Pinpoint the cell where the given text exists, returning its [X, Y] midpoint coordinate. 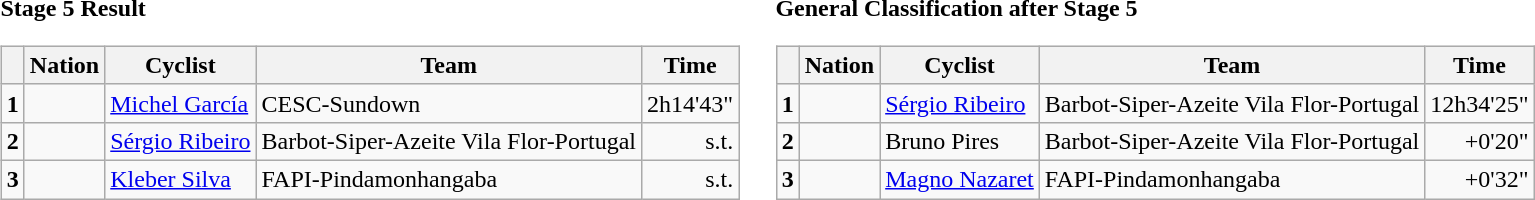
12h34'25" [1480, 103]
Kleber Silva [180, 179]
+0'32" [1480, 179]
Magno Nazaret [960, 179]
2h14'43" [690, 103]
+0'20" [1480, 141]
CESC-Sundown [448, 103]
Michel García [180, 103]
Bruno Pires [960, 141]
